Determine the [X, Y] coordinate at the center of the cell enclosing the given text.  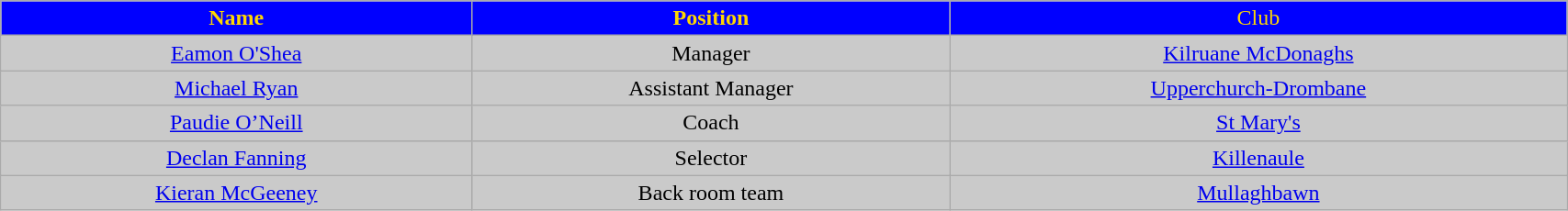
Position [711, 18]
Kilruane McDonaghs [1258, 53]
Assistant Manager [711, 88]
Michael Ryan [237, 88]
Manager [711, 53]
Selector [711, 158]
Back room team [711, 193]
Eamon O'Shea [237, 53]
St Mary's [1258, 123]
Killenaule [1258, 158]
Mullaghbawn [1258, 193]
Coach [711, 123]
Declan Fanning [237, 158]
Upperchurch-Drombane [1258, 88]
Club [1258, 18]
Kieran McGeeney [237, 193]
Paudie O’Neill [237, 123]
Name [237, 18]
